For the text-containing cell, return its midpoint in (X, Y) coordinate format. 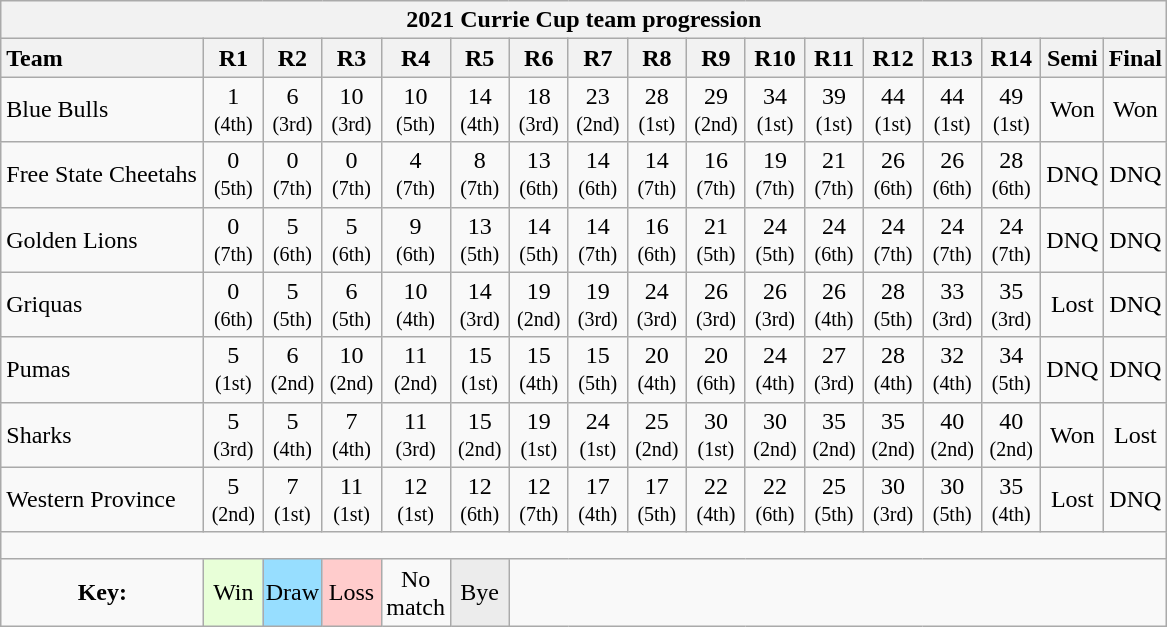
9 (6th) (416, 240)
16 (6th) (656, 240)
17 (5th) (656, 500)
35 (3rd) (1012, 304)
R13 (952, 58)
33 (3rd) (952, 304)
14 (6th) (598, 174)
5 (4th) (292, 434)
20 (6th) (716, 370)
Loss (352, 592)
R7 (598, 58)
19 (2nd) (538, 304)
10 (4th) (416, 304)
27 (3rd) (834, 370)
Sharks (102, 434)
28 (6th) (1012, 174)
R1 (234, 58)
18 (3rd) (538, 110)
6 (2nd) (292, 370)
R5 (480, 58)
Final (1136, 58)
2021 Currie Cup team progression (584, 20)
11 (2nd) (416, 370)
6 (3rd) (292, 110)
24 (3rd) (656, 304)
Golden Lions (102, 240)
5 (1st) (234, 370)
Griquas (102, 304)
R11 (834, 58)
5 (3rd) (234, 434)
21 (5th) (716, 240)
Western Province (102, 500)
R3 (352, 58)
Pumas (102, 370)
34 (1st) (774, 110)
23 (2nd) (598, 110)
30 (1st) (716, 434)
25 (5th) (834, 500)
19 (7th) (774, 174)
R12 (894, 58)
15 (5th) (598, 370)
20 (4th) (656, 370)
0 (5th) (234, 174)
8 (7th) (480, 174)
R2 (292, 58)
21 (7th) (834, 174)
22 (6th) (774, 500)
24 (1st) (598, 434)
10 (5th) (416, 110)
17 (4th) (598, 500)
No match (416, 592)
11 (1st) (352, 500)
Team (102, 58)
24 (4th) (774, 370)
R4 (416, 58)
13 (6th) (538, 174)
5 (5th) (292, 304)
10 (3rd) (352, 110)
4 (7th) (416, 174)
19 (1st) (538, 434)
26 (4th) (834, 304)
Draw (292, 592)
24 (6th) (834, 240)
49 (1st) (1012, 110)
28 (5th) (894, 304)
Key: (102, 592)
Free State Cheetahs (102, 174)
6 (5th) (352, 304)
Semi (1072, 58)
Bye (480, 592)
7 (1st) (292, 500)
13 (5th) (480, 240)
28 (1st) (656, 110)
R9 (716, 58)
35 (4th) (1012, 500)
15 (2nd) (480, 434)
Blue Bulls (102, 110)
R8 (656, 58)
16 (7th) (716, 174)
7 (4th) (352, 434)
19 (3rd) (598, 304)
12 (1st) (416, 500)
24 (5th) (774, 240)
12 (7th) (538, 500)
5 (2nd) (234, 500)
R14 (1012, 58)
14 (3rd) (480, 304)
12 (6th) (480, 500)
0 (6th) (234, 304)
10 (2nd) (352, 370)
Win (234, 592)
28 (4th) (894, 370)
14 (5th) (538, 240)
R6 (538, 58)
34 (5th) (1012, 370)
14 (4th) (480, 110)
30 (5th) (952, 500)
11 (3rd) (416, 434)
R10 (774, 58)
1 (4th) (234, 110)
15 (4th) (538, 370)
22 (4th) (716, 500)
32 (4th) (952, 370)
15 (1st) (480, 370)
29 (2nd) (716, 110)
39 (1st) (834, 110)
25 (2nd) (656, 434)
30 (2nd) (774, 434)
30 (3rd) (894, 500)
